Identify which cell holds the provided text, then report its (X, Y) central coordinate. 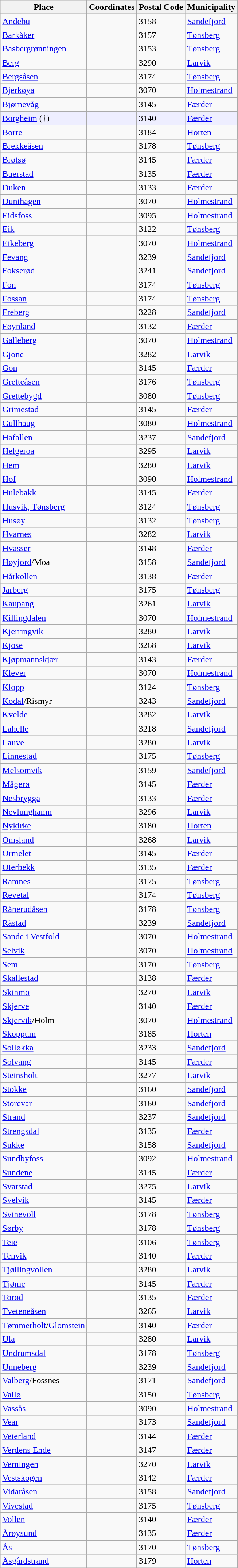
Gon (44, 368)
Sem (44, 964)
Klever (44, 673)
3095 (161, 215)
Strengsdal (44, 1131)
3092 (161, 1159)
Solvang (44, 1062)
Revetal (44, 895)
3142 (161, 1478)
Åsgårdstrand (44, 1561)
Veierland (44, 1436)
Barkåker (44, 35)
Vear (44, 1422)
Bjerkøya (44, 90)
Kaupang (44, 604)
Vestskogen (44, 1478)
3157 (161, 35)
Postal Code (161, 7)
Svinevoll (44, 1214)
Svelvik (44, 1200)
3173 (161, 1422)
3295 (161, 451)
Hulebakk (44, 493)
Kjerringvik (44, 632)
Kvelde (44, 715)
Coordinates (112, 7)
Sukke (44, 1145)
Eik (44, 229)
Lauve (44, 742)
3275 (161, 1186)
Nevlunghamn (44, 812)
Gretteåsen (44, 382)
Torød (44, 1298)
Vassås (44, 1408)
3277 (161, 1076)
Mågerø (44, 784)
Hårkollen (44, 576)
Fokserød (44, 271)
Skallestad (44, 978)
Basbergrønningen (44, 49)
Unneberg (44, 1367)
Storevar (44, 1103)
Lahelle (44, 729)
Ramnes (44, 881)
Borgheim (†) (44, 118)
3147 (161, 1450)
Sørby (44, 1228)
Vidaråsen (44, 1491)
Bergsåsen (44, 77)
Tjøllingvollen (44, 1269)
3122 (161, 229)
Skoppum (44, 1034)
3261 (161, 604)
Hafallen (44, 437)
Melsomvik (44, 770)
Skjervik/Holm (44, 1020)
Svarstad (44, 1186)
Undrumsdal (44, 1353)
Oterbekk (44, 867)
Andebu (44, 21)
3148 (161, 548)
Strand (44, 1117)
Selvik (44, 951)
Ormelet (44, 854)
3176 (161, 382)
Tveteneåsen (44, 1311)
Grettebygd (44, 395)
Sundbyfoss (44, 1159)
Ås (44, 1547)
3150 (161, 1395)
Galleberg (44, 340)
Råstad (44, 923)
Helgeroa (44, 451)
3228 (161, 312)
Vollen (44, 1520)
Brøtsø (44, 160)
Hem (44, 465)
3106 (161, 1242)
Eidsfoss (44, 215)
Nykirke (44, 826)
3153 (161, 49)
Grimestad (44, 410)
3180 (161, 826)
3290 (161, 63)
Klopp (44, 687)
Verningen (44, 1464)
Gullhaug (44, 424)
Stokke (44, 1089)
Hvarnes (44, 534)
Rånerudåsen (44, 909)
3218 (161, 729)
Killingdalen (44, 618)
3143 (161, 659)
Omsland (44, 839)
Jarberg (44, 590)
3144 (161, 1436)
Teie (44, 1242)
Tjøme (44, 1283)
Kjøpmannskjær (44, 659)
Linnestad (44, 756)
Tømmerholt/Glomstein (44, 1325)
Eikeberg (44, 243)
Vivestad (44, 1506)
Skjerve (44, 1006)
Hof (44, 479)
Nesbrygga (44, 798)
Vallø (44, 1395)
Årøysund (44, 1533)
Berg (44, 63)
3296 (161, 812)
3159 (161, 770)
3184 (161, 132)
Høyjord/Moa (44, 562)
Ula (44, 1339)
3171 (161, 1381)
Sande i Vestfold (44, 937)
3241 (161, 271)
Husøy (44, 520)
Tenvik (44, 1256)
Husvik, Tønsberg (44, 507)
Bjørnevåg (44, 104)
3265 (161, 1311)
Gjone (44, 354)
Kjose (44, 645)
Sundene (44, 1173)
Municipality (211, 7)
Kodal/Rismyr (44, 701)
Hvasser (44, 548)
Brekkeåsen (44, 146)
3179 (161, 1561)
Place (44, 7)
Fevang (44, 257)
Steinsholt (44, 1076)
3233 (161, 1048)
Fossan (44, 299)
3243 (161, 701)
Freberg (44, 312)
Verdens Ende (44, 1450)
Duken (44, 188)
Borre (44, 132)
Buerstad (44, 174)
Føynland (44, 326)
Valberg/Fossnes (44, 1381)
Fon (44, 285)
3185 (161, 1034)
Solløkka (44, 1048)
Dunihagen (44, 202)
Skinmo (44, 992)
